Extract the (X, Y) coordinate from the center of the cell holding the provided text.  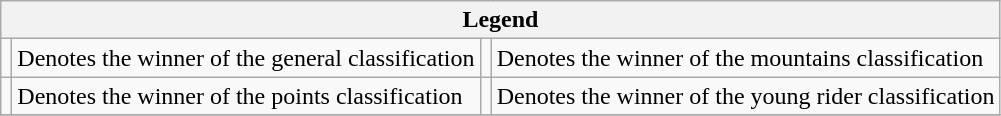
Denotes the winner of the mountains classification (746, 58)
Legend (500, 20)
Denotes the winner of the points classification (246, 96)
Denotes the winner of the young rider classification (746, 96)
Denotes the winner of the general classification (246, 58)
